For the text-containing cell, return its midpoint in (x, y) coordinate format. 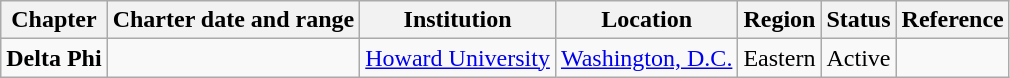
Charter date and range (234, 20)
Delta Phi (54, 58)
Howard University (458, 58)
Region (780, 20)
Reference (952, 20)
Washington, D.C. (646, 58)
Institution (458, 20)
Eastern (780, 58)
Status (858, 20)
Chapter (54, 20)
Active (858, 58)
Location (646, 20)
